Identify which cell holds the provided text, then report its (x, y) central coordinate. 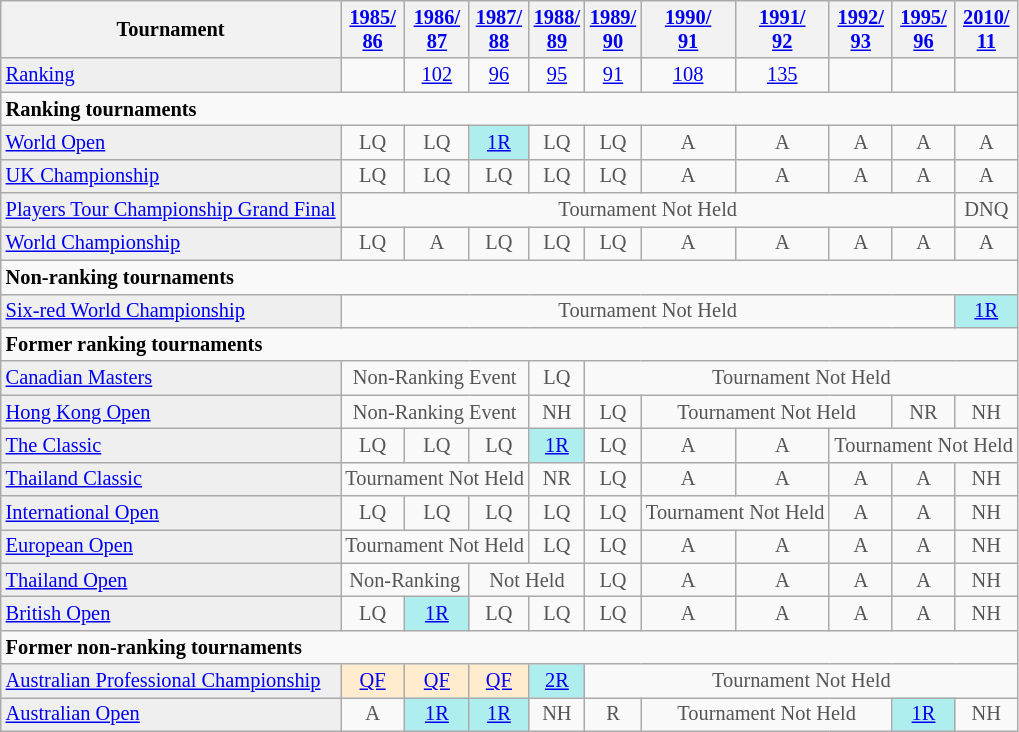
Non-ranking tournaments (510, 277)
World Championship (171, 243)
World Open (171, 142)
Canadian Masters (171, 378)
British Open (171, 613)
Not Held (527, 580)
1985/86 (372, 29)
95 (557, 75)
DNQ (986, 210)
2010/11 (986, 29)
UK Championship (171, 176)
1992/93 (860, 29)
Tournament (171, 29)
Former non-ranking tournaments (510, 647)
1987/88 (499, 29)
1995/96 (924, 29)
Non-Ranking (404, 580)
Australian Open (171, 714)
1986/87 (437, 29)
91 (613, 75)
European Open (171, 546)
Thailand Open (171, 580)
102 (437, 75)
2R (557, 681)
96 (499, 75)
1991/92 (782, 29)
1988/89 (557, 29)
Former ranking tournaments (510, 344)
108 (688, 75)
Hong Kong Open (171, 412)
The Classic (171, 445)
International Open (171, 513)
Six-red World Championship (171, 311)
135 (782, 75)
R (613, 714)
Australian Professional Championship (171, 681)
Players Tour Championship Grand Final (171, 210)
1989/90 (613, 29)
Ranking tournaments (510, 109)
1990/91 (688, 29)
Thailand Classic (171, 479)
Ranking (171, 75)
